Detect which cell encompasses the target text, then output its (X, Y) center coordinate. 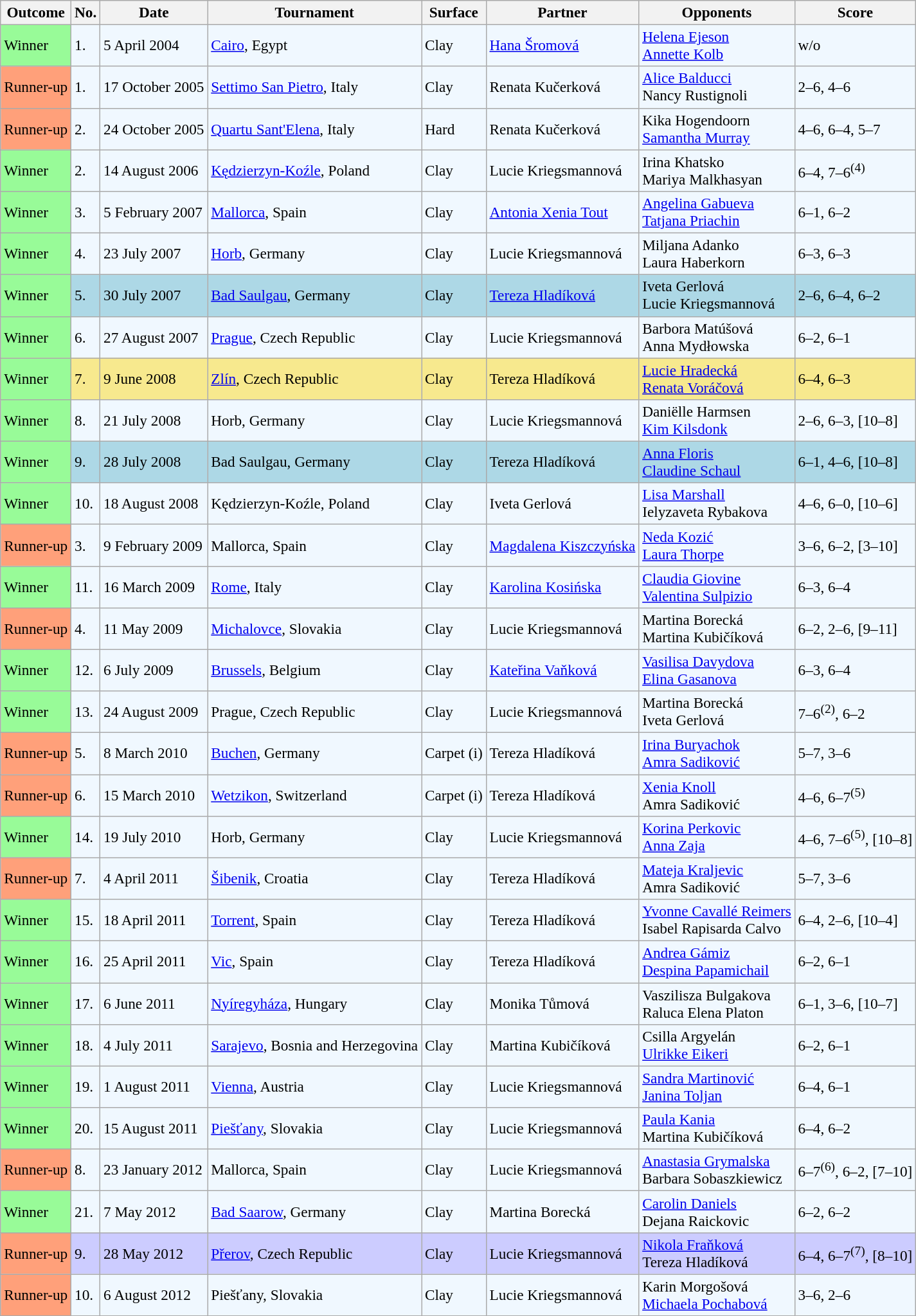
7–6(2), 6–2 (855, 712)
Angelina Gabueva Tatjana Priachin (717, 212)
Xenia Knoll Amra Sadiković (717, 795)
Claudia Giovine Valentina Sulpizio (717, 586)
Outcome (36, 12)
12. (86, 670)
2–6, 6–3, [10–8] (855, 420)
8 March 2010 (154, 753)
20. (86, 1128)
1 August 2011 (154, 1086)
Hana Šromová (562, 45)
24 August 2009 (154, 712)
Tournament (315, 12)
Surface (454, 12)
Karolina Kosińska (562, 586)
Vaszilisza Bulgakova Raluca Elena Platon (717, 1003)
Anna Floris Claudine Schaul (717, 462)
6–4, 7–6(4) (855, 170)
9 June 2008 (154, 378)
Michalovce, Slovakia (315, 629)
Yvonne Cavallé Reimers Isabel Rapisarda Calvo (717, 919)
27 August 2007 (154, 337)
6–4, 6–7(7), [8–10] (855, 1254)
Partner (562, 12)
Nyíregyháza, Hungary (315, 1003)
4 July 2011 (154, 1045)
16. (86, 962)
6–1, 6–2 (855, 212)
18 April 2011 (154, 919)
Rome, Italy (315, 586)
Irina Khatsko Mariya Malkhasyan (717, 170)
4–6, 6–7(5) (855, 795)
Anastasia Grymalska Barbara Sobaszkiewicz (717, 1170)
Kika Hogendoorn Samantha Murray (717, 129)
Karin Morgošová Michaela Pochabová (717, 1295)
17 October 2005 (154, 87)
19 July 2010 (154, 837)
Date (154, 12)
6 August 2012 (154, 1295)
9 February 2009 (154, 545)
Torrent, Spain (315, 919)
Mateja Kraljevic Amra Sadiković (717, 878)
Korina Perkovic Anna Zaja (717, 837)
3–6, 6–2, [3–10] (855, 545)
6–2, 6–2 (855, 1211)
6–4, 6–1 (855, 1086)
6–1, 4–6, [10–8] (855, 462)
Antonia Xenia Tout (562, 212)
18 August 2008 (154, 504)
Wetzikon, Switzerland (315, 795)
Score (855, 12)
13. (86, 712)
6–4, 2–6, [10–4] (855, 919)
Barbora Matúšová Anna Mydłowska (717, 337)
30 July 2007 (154, 296)
11. (86, 586)
14 August 2006 (154, 170)
Brussels, Belgium (315, 670)
Miljana Adanko Laura Haberkorn (717, 253)
6–7(6), 6–2, [7–10] (855, 1170)
28 July 2008 (154, 462)
6 June 2011 (154, 1003)
19. (86, 1086)
28 May 2012 (154, 1254)
Quartu Sant'Elena, Italy (315, 129)
Zlín, Czech Republic (315, 378)
Hard (454, 129)
15 March 2010 (154, 795)
No. (86, 12)
Helena Ejeson Annette Kolb (717, 45)
21 July 2008 (154, 420)
4–6, 6–0, [10–6] (855, 504)
17. (86, 1003)
w/o (855, 45)
Sarajevo, Bosnia and Herzegovina (315, 1045)
Irina Buryachok Amra Sadiković (717, 753)
18. (86, 1045)
14. (86, 837)
Šibenik, Croatia (315, 878)
4–6, 6–4, 5–7 (855, 129)
Vic, Spain (315, 962)
24 October 2005 (154, 129)
Iveta Gerlová Lucie Kriegsmannová (717, 296)
Neda Kozić Laura Thorpe (717, 545)
11 May 2009 (154, 629)
Martina Borecká (562, 1211)
15. (86, 919)
2–6, 4–6 (855, 87)
Settimo San Pietro, Italy (315, 87)
Nikola Fraňková Tereza Hladíková (717, 1254)
Andrea Gámiz Despina Papamichail (717, 962)
Magdalena Kiszczyńska (562, 545)
Vienna, Austria (315, 1086)
23 January 2012 (154, 1170)
4 April 2011 (154, 878)
Martina Borecká Martina Kubičíková (717, 629)
5 April 2004 (154, 45)
Martina Borecká Iveta Gerlová (717, 712)
21. (86, 1211)
23 July 2007 (154, 253)
Opponents (717, 12)
Kateřina Vaňková (562, 670)
Paula Kania Martina Kubičíková (717, 1128)
Martina Kubičíková (562, 1045)
Daniëlle Harmsen Kim Kilsdonk (717, 420)
15 August 2011 (154, 1128)
6–4, 6–3 (855, 378)
Přerov, Czech Republic (315, 1254)
6–3, 6–3 (855, 253)
Bad Saarow, Germany (315, 1211)
6–2, 2–6, [9–11] (855, 629)
16 March 2009 (154, 586)
25 April 2011 (154, 962)
Cairo, Egypt (315, 45)
Lucie Hradecká Renata Voráčová (717, 378)
Csilla Argyelán Ulrikke Eikeri (717, 1045)
Carolin Daniels Dejana Raickovic (717, 1211)
Lisa Marshall Ielyzaveta Rybakova (717, 504)
5 February 2007 (154, 212)
7 May 2012 (154, 1211)
Alice Balducci Nancy Rustignoli (717, 87)
4–6, 7–6(5), [10–8] (855, 837)
Iveta Gerlová (562, 504)
Buchen, Germany (315, 753)
6–1, 3–6, [10–7] (855, 1003)
Vasilisa Davydova Elina Gasanova (717, 670)
2–6, 6–4, 6–2 (855, 296)
6–4, 6–2 (855, 1128)
3–6, 2–6 (855, 1295)
6 July 2009 (154, 670)
Sandra Martinović Janina Toljan (717, 1086)
Monika Tůmová (562, 1003)
